Provide the (x, y) coordinate of the cell's center where the given text is located.  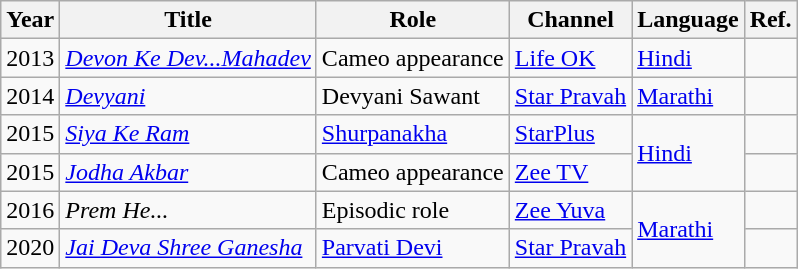
Zee TV (570, 172)
Shurpanakha (412, 134)
Ref. (770, 20)
2016 (30, 210)
Episodic role (412, 210)
Channel (570, 20)
Jai Deva Shree Ganesha (188, 248)
Siya Ke Ram (188, 134)
2014 (30, 96)
Devyani (188, 96)
Parvati Devi (412, 248)
StarPlus (570, 134)
Prem He... (188, 210)
Jodha Akbar (188, 172)
Devon Ke Dev...Mahadev (188, 58)
Year (30, 20)
Title (188, 20)
Language (688, 20)
2013 (30, 58)
Role (412, 20)
Life OK (570, 58)
Zee Yuva (570, 210)
Devyani Sawant (412, 96)
2020 (30, 248)
